Determine the [x, y] coordinate at the center of the cell enclosing the given text.  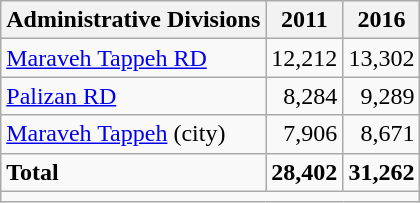
Maraveh Tappeh RD [134, 58]
13,302 [382, 58]
Palizan RD [134, 96]
8,284 [304, 96]
9,289 [382, 96]
7,906 [304, 134]
Maraveh Tappeh (city) [134, 134]
2011 [304, 20]
Total [134, 172]
Administrative Divisions [134, 20]
2016 [382, 20]
28,402 [304, 172]
8,671 [382, 134]
31,262 [382, 172]
12,212 [304, 58]
